Extract the (X, Y) coordinate from the center of the cell holding the provided text.  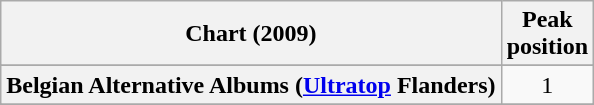
Chart (2009) (251, 34)
1 (547, 85)
Peak position (547, 34)
Belgian Alternative Albums (Ultratop Flanders) (251, 85)
